Detect which cell encompasses the target text, then output its (X, Y) center coordinate. 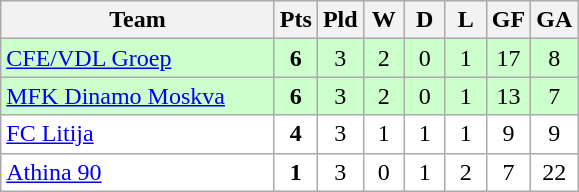
4 (296, 134)
22 (554, 172)
13 (508, 96)
GF (508, 20)
8 (554, 58)
Pts (296, 20)
W (384, 20)
17 (508, 58)
GA (554, 20)
Team (138, 20)
D (424, 20)
MFK Dinamo Moskva (138, 96)
Pld (340, 20)
FC Litija (138, 134)
L (466, 20)
Athina 90 (138, 172)
CFE/VDL Groep (138, 58)
